Provide the (X, Y) coordinate of the cell's center where the given text is located.  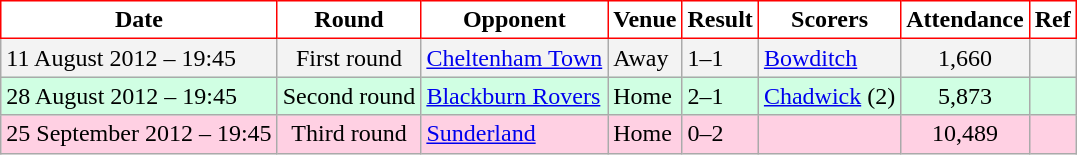
Result (720, 20)
Sunderland (514, 134)
28 August 2012 – 19:45 (139, 96)
1,660 (965, 58)
Date (139, 20)
1–1 (720, 58)
Second round (349, 96)
Attendance (965, 20)
Chadwick (2) (829, 96)
Third round (349, 134)
Scorers (829, 20)
25 September 2012 – 19:45 (139, 134)
Blackburn Rovers (514, 96)
Bowditch (829, 58)
Away (645, 58)
Cheltenham Town (514, 58)
Round (349, 20)
11 August 2012 – 19:45 (139, 58)
2–1 (720, 96)
0–2 (720, 134)
5,873 (965, 96)
Venue (645, 20)
Opponent (514, 20)
First round (349, 58)
Ref (1052, 20)
10,489 (965, 134)
